Locate the cell with the specified text and output its [X, Y] center coordinate. 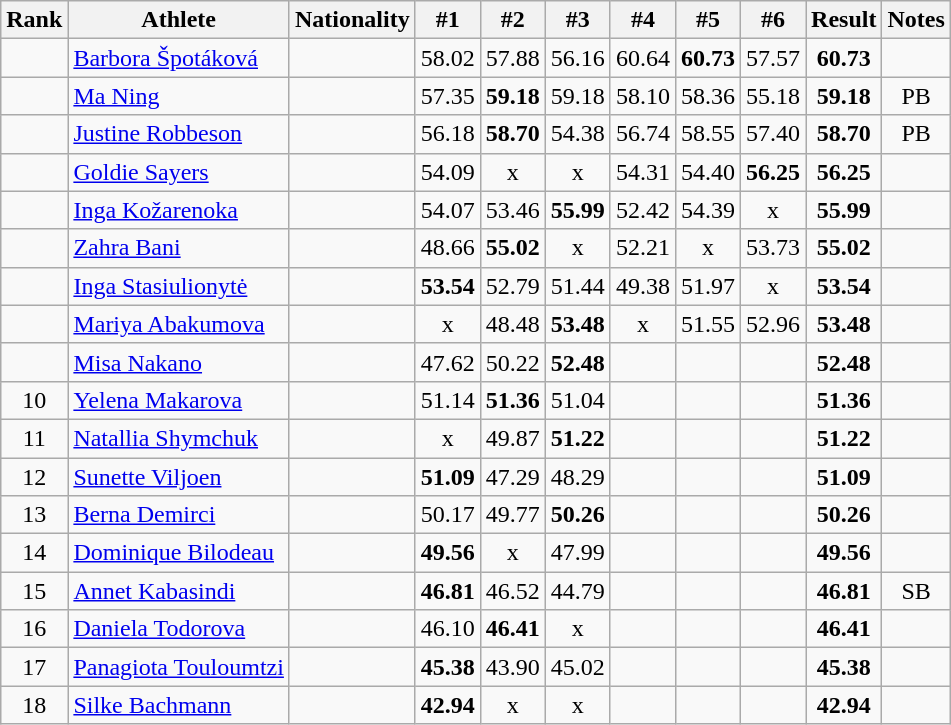
Mariya Abakumova [179, 324]
58.02 [448, 58]
46.52 [512, 591]
Silke Bachmann [179, 705]
Sunette Viljoen [179, 477]
#5 [708, 20]
Goldie Sayers [179, 172]
47.99 [578, 553]
44.79 [578, 591]
Panagiota Touloumtzi [179, 667]
#6 [772, 20]
57.88 [512, 58]
Athlete [179, 20]
46.10 [448, 629]
SB [916, 591]
14 [34, 553]
49.38 [642, 286]
Berna Demirci [179, 515]
18 [34, 705]
55.18 [772, 96]
51.14 [448, 400]
60.64 [642, 58]
48.48 [512, 324]
57.35 [448, 96]
Yelena Makarova [179, 400]
12 [34, 477]
Inga Kožarenoka [179, 210]
Misa Nakano [179, 362]
48.66 [448, 248]
Natallia Shymchuk [179, 438]
53.73 [772, 248]
15 [34, 591]
Ma Ning [179, 96]
17 [34, 667]
57.57 [772, 58]
58.36 [708, 96]
54.40 [708, 172]
47.62 [448, 362]
53.46 [512, 210]
56.16 [578, 58]
43.90 [512, 667]
45.02 [578, 667]
48.29 [578, 477]
#4 [642, 20]
58.55 [708, 134]
Dominique Bilodeau [179, 553]
54.07 [448, 210]
Result [844, 20]
56.18 [448, 134]
Daniela Todorova [179, 629]
51.97 [708, 286]
54.38 [578, 134]
49.87 [512, 438]
50.17 [448, 515]
54.31 [642, 172]
54.39 [708, 210]
13 [34, 515]
50.22 [512, 362]
49.77 [512, 515]
Annet Kabasindi [179, 591]
Rank [34, 20]
Zahra Bani [179, 248]
Inga Stasiulionytė [179, 286]
58.10 [642, 96]
47.29 [512, 477]
Nationality [352, 20]
52.96 [772, 324]
51.55 [708, 324]
51.44 [578, 286]
#1 [448, 20]
10 [34, 400]
#2 [512, 20]
51.04 [578, 400]
#3 [578, 20]
11 [34, 438]
52.42 [642, 210]
57.40 [772, 134]
Justine Robbeson [179, 134]
Notes [916, 20]
Barbora Špotáková [179, 58]
52.21 [642, 248]
56.74 [642, 134]
16 [34, 629]
52.79 [512, 286]
54.09 [448, 172]
